Pinpoint the cell where the given text exists, returning its (x, y) midpoint coordinate. 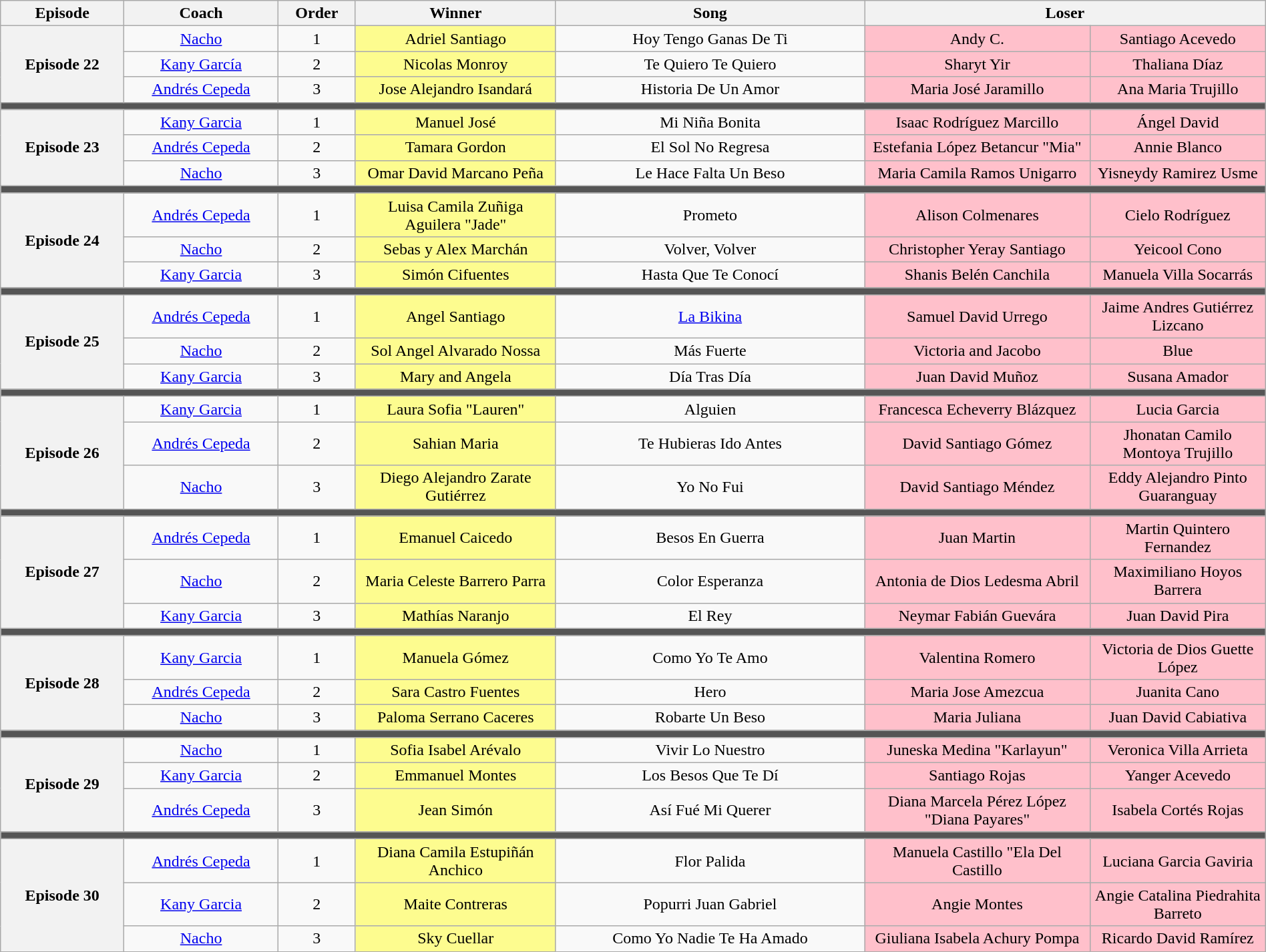
Eddy Alejandro Pinto Guaranguay (1178, 487)
Mathías Naranjo (455, 616)
Juneska Medina "Karlayun" (977, 750)
El Sol No Regresa (710, 148)
Yo No Fui (710, 487)
Isaac Rodríguez Marcillo (977, 122)
Manuela Castillo "Ela Del Castillo (977, 861)
Andy C. (977, 39)
Mi Niña Bonita (710, 122)
Color Esperanza (710, 581)
Laura Sofia "Lauren" (455, 409)
Victoria and Jacobo (977, 351)
Como Yo Te Amo (710, 657)
Loser (1064, 13)
Diana Marcela Pérez López "Diana Payares" (977, 810)
Yanger Acevedo (1178, 776)
Valentina Romero (977, 657)
Manuel José (455, 122)
Santiago Rojas (977, 776)
Simón Cifuentes (455, 274)
Yeicool Cono (1178, 249)
Juan David Pira (1178, 616)
Antonia de Dios Ledesma Abril (977, 581)
Episode 22 (63, 64)
Christopher Yeray Santiago (977, 249)
Juan Martin (977, 538)
Maria Jose Amezcua (977, 692)
Victoria de Dios Guette López (1178, 657)
Le Hace Falta Un Beso (710, 173)
David Santiago Méndez (977, 487)
Martin Quintero Fernandez (1178, 538)
Popurri Juan Gabriel (710, 904)
Besos En Guerra (710, 538)
Ricardo David Ramírez (1178, 939)
David Santiago Gómez (977, 443)
Santiago Acevedo (1178, 39)
Angie Catalina Piedrahita Barreto (1178, 904)
Sebas y Alex Marchán (455, 249)
Episode 23 (63, 148)
Susana Amador (1178, 377)
Yisneydy Ramirez Usme (1178, 173)
Maria José Jaramillo (977, 89)
Sara Castro Fuentes (455, 692)
Juan David Muñoz (977, 377)
Sharyt Yir (977, 64)
Episode 30 (63, 895)
Hero (710, 692)
Episode 24 (63, 240)
Prometo (710, 215)
Día Tras Día (710, 377)
Neymar Fabián Guevára (977, 616)
Annie Blanco (1178, 148)
Juan David Cabiativa (1178, 717)
Winner (455, 13)
Luisa Camila Zuñiga Aguilera "Jade" (455, 215)
Giuliana Isabela Achury Pompa (977, 939)
El Rey (710, 616)
Lucia Garcia (1178, 409)
Blue (1178, 351)
Flor Palida (710, 861)
Ana Maria Trujillo (1178, 89)
Luciana Garcia Gaviria (1178, 861)
Sofia Isabel Arévalo (455, 750)
Te Hubieras Ido Antes (710, 443)
Adriel Santiago (455, 39)
Maite Contreras (455, 904)
Angie Montes (977, 904)
Episode 25 (63, 342)
Order (317, 13)
Manuela Gómez (455, 657)
Maria Juliana (977, 717)
Emanuel Caicedo (455, 538)
Sahian Maria (455, 443)
Samuel David Urrego (977, 316)
Cielo Rodríguez (1178, 215)
Isabela Cortés Rojas (1178, 810)
Paloma Serrano Caceres (455, 717)
Thaliana Díaz (1178, 64)
Coach (202, 13)
Mary and Angela (455, 377)
Así Fué Mi Querer (710, 810)
Episode (63, 13)
Sky Cuellar (455, 939)
Volver, Volver (710, 249)
Episode 29 (63, 785)
Los Besos Que Te Dí (710, 776)
Vivir Lo Nuestro (710, 750)
Angel Santiago (455, 316)
Episode 27 (63, 572)
Alison Colmenares (977, 215)
Maria Celeste Barrero Parra (455, 581)
Emmanuel Montes (455, 776)
Hasta Que Te Conocí (710, 274)
Episode 28 (63, 682)
Juanita Cano (1178, 692)
Diana Camila Estupiñán Anchico (455, 861)
Nicolas Monroy (455, 64)
Song (710, 13)
Kany García (202, 64)
Diego Alejandro Zarate Gutiérrez (455, 487)
Historia De Un Amor (710, 89)
Jaime Andres Gutiérrez Lizcano (1178, 316)
Jean Simón (455, 810)
Maximiliano Hoyos Barrera (1178, 581)
Omar David Marcano Peña (455, 173)
Te Quiero Te Quiero (710, 64)
Como Yo Nadie Te Ha Amado (710, 939)
Veronica Villa Arrieta (1178, 750)
Sol Angel Alvarado Nossa (455, 351)
Ángel David (1178, 122)
Más Fuerte (710, 351)
Episode 26 (63, 453)
Alguien (710, 409)
Jhonatan Camilo Montoya Trujillo (1178, 443)
Tamara Gordon (455, 148)
Manuela Villa Socarrás (1178, 274)
Estefania López Betancur "Mia" (977, 148)
Shanis Belén Canchila (977, 274)
Maria Camila Ramos Unigarro (977, 173)
Jose Alejandro Isandará (455, 89)
Hoy Tengo Ganas De Ti (710, 39)
Robarte Un Beso (710, 717)
Francesca Echeverry Blázquez (977, 409)
La Bikina (710, 316)
